Scan for the cell matching the given text and deliver its [x, y] coordinate at center. 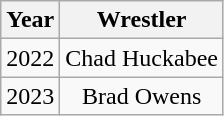
Chad Huckabee [142, 58]
Year [30, 20]
Brad Owens [142, 96]
2022 [30, 58]
2023 [30, 96]
Wrestler [142, 20]
